Return (x, y) of the center of cell containing provided text 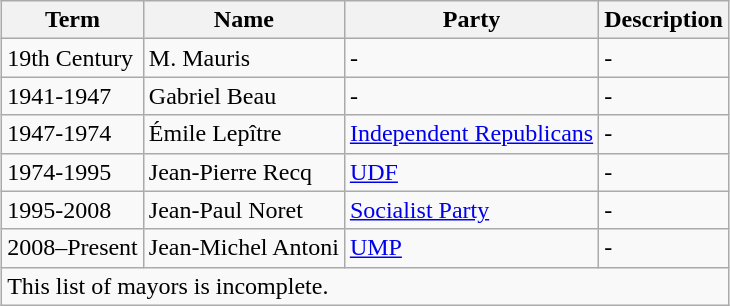
1941-1947 (73, 96)
Term (73, 20)
19th Century (73, 58)
This list of mayors is incomplete. (366, 286)
1995-2008 (73, 210)
Independent Republicans (471, 134)
1947-1974 (73, 134)
M. Mauris (244, 58)
UDF (471, 172)
Party (471, 20)
2008–Present (73, 248)
Jean-Pierre Recq (244, 172)
Gabriel Beau (244, 96)
Name (244, 20)
UMP (471, 248)
Jean-Paul Noret (244, 210)
1974-1995 (73, 172)
Socialist Party (471, 210)
Jean-Michel Antoni (244, 248)
Description (664, 20)
Émile Lepître (244, 134)
